Provide the (x, y) coordinate of the cell's center where the given text is located.  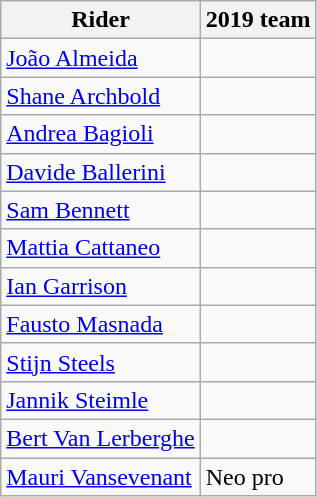
Andrea Bagioli (100, 134)
Mattia Cattaneo (100, 248)
Fausto Masnada (100, 324)
João Almeida (100, 58)
Shane Archbold (100, 96)
2019 team (258, 20)
Jannik Steimle (100, 400)
Ian Garrison (100, 286)
Davide Ballerini (100, 172)
Sam Bennett (100, 210)
Bert Van Lerberghe (100, 438)
Stijn Steels (100, 362)
Neo pro (258, 477)
Mauri Vansevenant (100, 477)
Rider (100, 20)
